For the text-containing cell, return its midpoint in [X, Y] coordinate format. 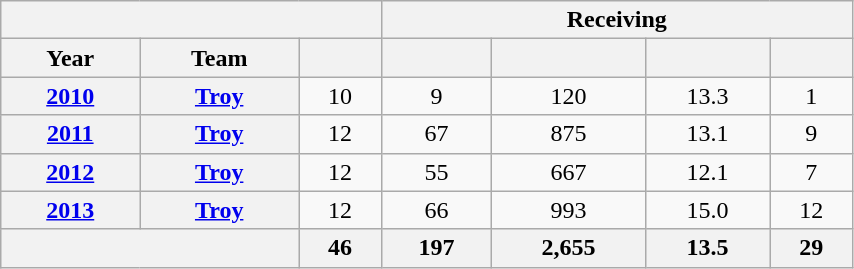
Receiving [616, 20]
13.1 [708, 134]
7 [812, 172]
13.5 [708, 248]
667 [568, 172]
55 [436, 172]
66 [436, 210]
15.0 [708, 210]
46 [340, 248]
13.3 [708, 96]
120 [568, 96]
2011 [70, 134]
29 [812, 248]
2010 [70, 96]
875 [568, 134]
1 [812, 96]
67 [436, 134]
2013 [70, 210]
993 [568, 210]
197 [436, 248]
Year [70, 58]
2,655 [568, 248]
Team [220, 58]
2012 [70, 172]
12.1 [708, 172]
10 [340, 96]
